Provide the (X, Y) coordinate of the cell's center where the given text is located.  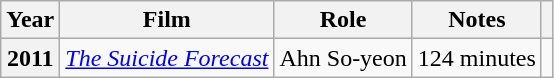
2011 (30, 58)
The Suicide Forecast (167, 58)
Notes (476, 20)
Ahn So-yeon (343, 58)
Role (343, 20)
124 minutes (476, 58)
Film (167, 20)
Year (30, 20)
